Pinpoint the cell where the given text exists, returning its (x, y) midpoint coordinate. 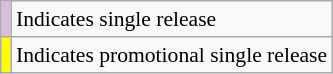
Indicates promotional single release (172, 55)
Indicates single release (172, 19)
